From the cell containing the given text, extract its center point as (x, y) coordinate. 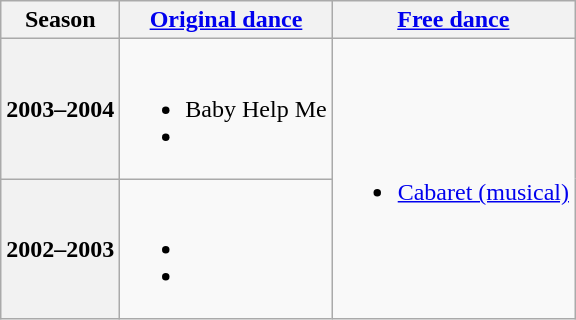
Original dance (226, 20)
2003–2004 (60, 109)
Baby Help Me (226, 109)
Cabaret (musical) (453, 179)
2002–2003 (60, 249)
Season (60, 20)
Free dance (453, 20)
